Find where the given text appears and provide that cell's center as (X, Y) coordinate. 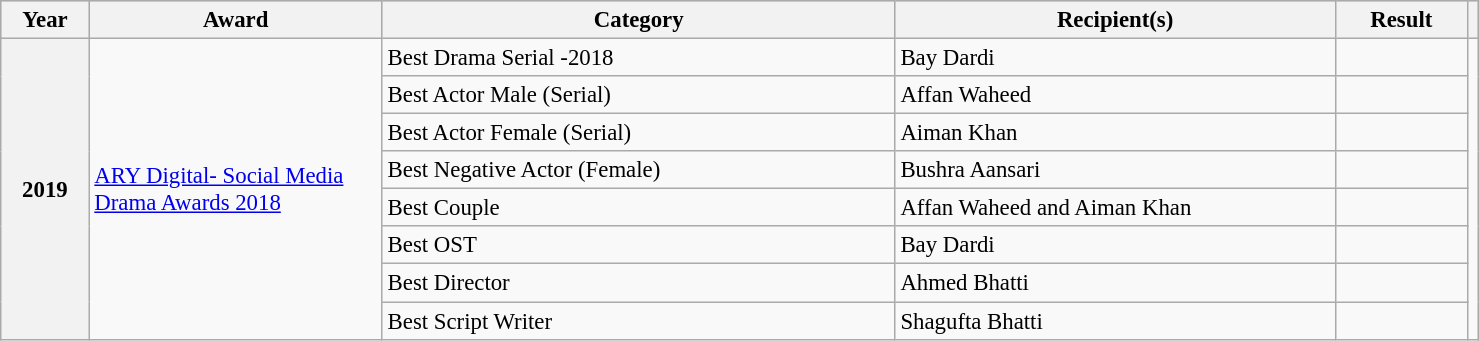
Best Negative Actor (Female) (638, 170)
Shagufta Bhatti (1115, 321)
Aiman Khan (1115, 133)
Category (638, 20)
Best Actor Male (Serial) (638, 95)
Award (236, 20)
Affan Waheed (1115, 95)
Result (1401, 20)
Best OST (638, 245)
Best Director (638, 283)
2019 (45, 190)
Recipient(s) (1115, 20)
Year (45, 20)
ARY Digital- Social Media Drama Awards 2018 (236, 190)
Best Couple (638, 208)
Bushra Aansari (1115, 170)
Ahmed Bhatti (1115, 283)
Best Script Writer (638, 321)
Best Drama Serial -2018 (638, 58)
Best Actor Female (Serial) (638, 133)
Affan Waheed and Aiman Khan (1115, 208)
